Output the (X, Y) coordinate of the center of the cell containing the given text.  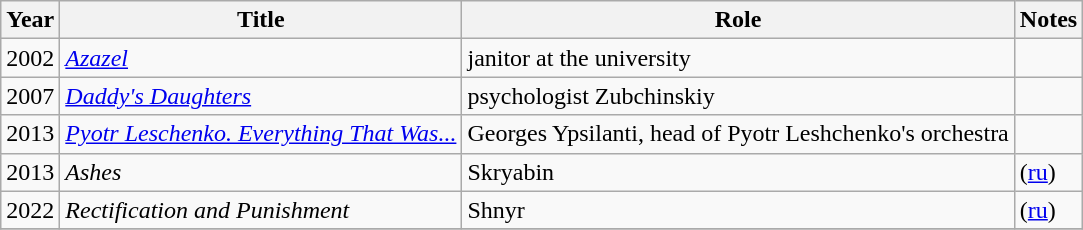
janitor at the university (738, 58)
Shnyr (738, 210)
Georges Ypsilanti, head of Pyotr Leshchenko's orchestra (738, 134)
Pyotr Leschenko. Everything That Was... (261, 134)
Notes (1048, 20)
Ashes (261, 172)
psychologist Zubchinskiy (738, 96)
2007 (30, 96)
Daddy's Daughters (261, 96)
Year (30, 20)
2002 (30, 58)
Azazel (261, 58)
Role (738, 20)
Rectification and Punishment (261, 210)
Title (261, 20)
2022 (30, 210)
Skryabin (738, 172)
